Output the [x, y] coordinate of the center of the cell containing the given text.  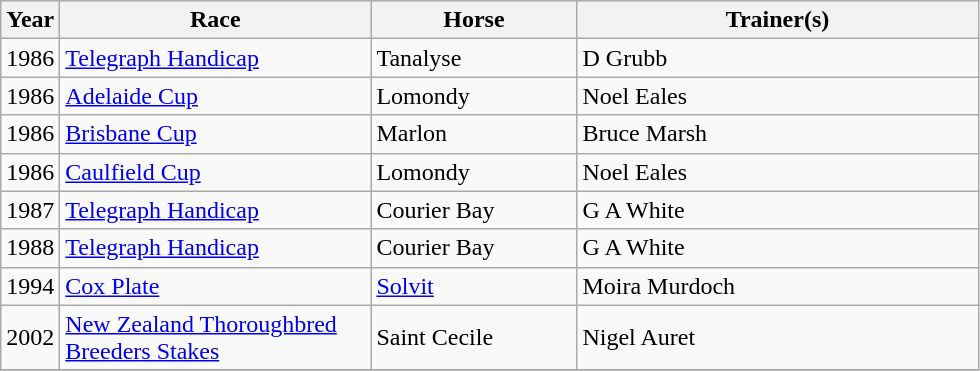
Trainer(s) [778, 20]
Cox Plate [216, 286]
Brisbane Cup [216, 134]
D Grubb [778, 58]
Marlon [474, 134]
1988 [30, 248]
Solvit [474, 286]
Race [216, 20]
1994 [30, 286]
Adelaide Cup [216, 96]
Horse [474, 20]
Tanalyse [474, 58]
Year [30, 20]
New Zealand Thoroughbred Breeders Stakes [216, 338]
Caulfield Cup [216, 172]
1987 [30, 210]
Nigel Auret [778, 338]
Bruce Marsh [778, 134]
2002 [30, 338]
Saint Cecile [474, 338]
Moira Murdoch [778, 286]
